Pinpoint the cell where the given text exists, returning its (x, y) midpoint coordinate. 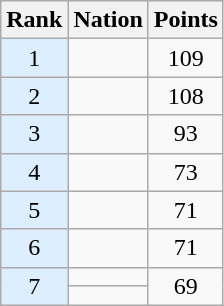
7 (34, 286)
5 (34, 210)
Rank (34, 20)
93 (186, 134)
Nation (108, 20)
73 (186, 172)
6 (34, 248)
1 (34, 58)
3 (34, 134)
Points (186, 20)
69 (186, 286)
109 (186, 58)
108 (186, 96)
2 (34, 96)
4 (34, 172)
